Capture the cell that displays the provided text and extract its (X, Y) central coordinate. 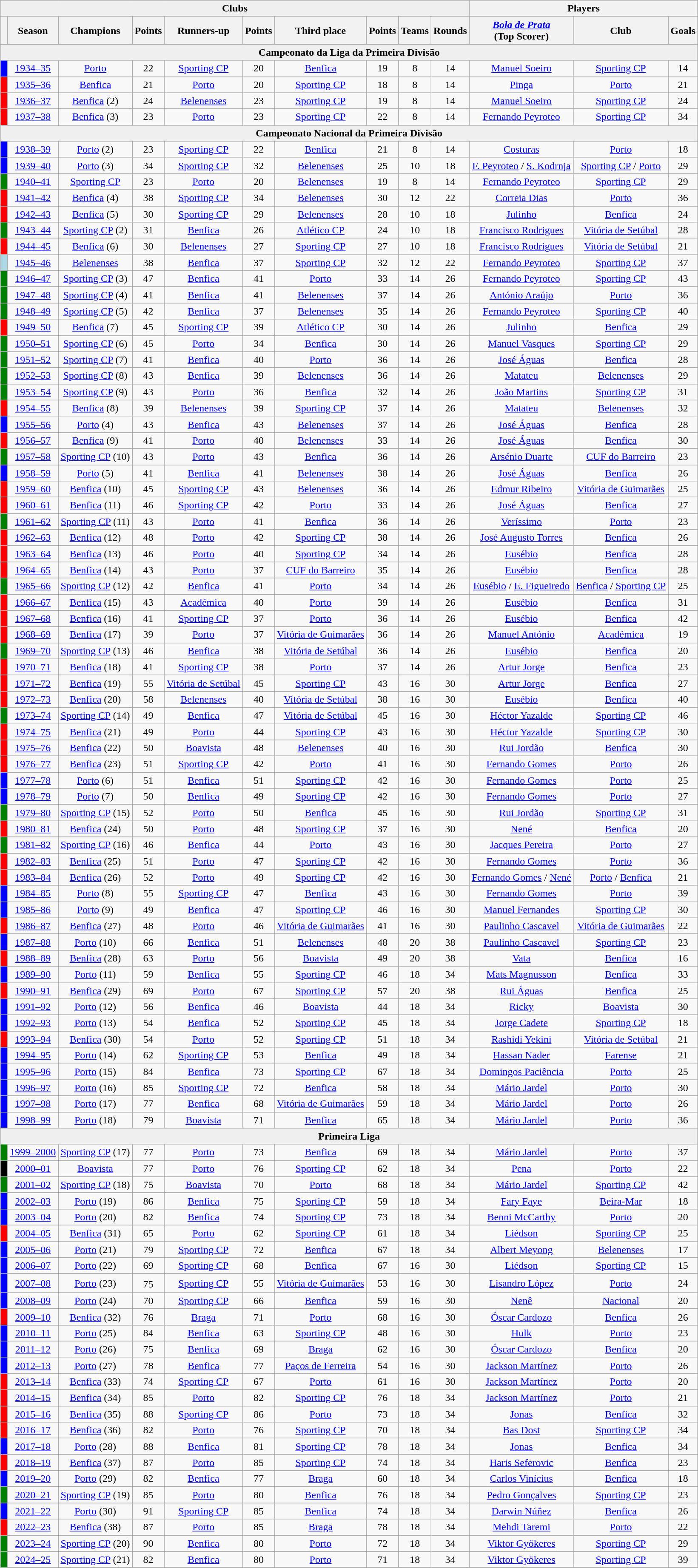
Third place (320, 31)
1984–85 (33, 893)
2018–19 (33, 1463)
1940–41 (33, 181)
Sporting CP (16) (95, 845)
Runners-up (203, 31)
Benfica / Sporting CP (621, 586)
Sporting CP (5) (95, 311)
Jacques Pereira (521, 845)
2011–12 (33, 1349)
Pena (521, 1168)
Porto (23) (95, 1284)
1948–49 (33, 311)
Porto (15) (95, 1072)
Campeonato Nacional da Primeira Divisão (349, 133)
Sporting CP (21) (95, 1559)
Benfica (29) (95, 991)
Porto (14) (95, 1055)
1942–43 (33, 214)
Benfica (8) (95, 408)
2014–15 (33, 1398)
1944–45 (33, 247)
1937–38 (33, 117)
Pinga (521, 85)
Benfica (15) (95, 602)
Rui Águas (521, 991)
Benfica (35) (95, 1414)
Sporting CP (6) (95, 343)
Hassan Nader (521, 1055)
1964–65 (33, 570)
Porto (4) (95, 424)
Bola de Prata(Top Scorer) (521, 31)
2003–04 (33, 1217)
Benfica (17) (95, 635)
Benfica (25) (95, 861)
Benfica (6) (95, 247)
Carlos Vinícius (521, 1479)
Benfica (2) (95, 101)
2004–05 (33, 1233)
Hulk (521, 1333)
Mehdi Taremi (521, 1527)
2017–18 (33, 1446)
Sporting CP (14) (95, 715)
1969–70 (33, 651)
Fary Faye (521, 1201)
Campeonato da Liga da Primeira Divisão (349, 52)
Sporting CP (18) (95, 1185)
Benfica (10) (95, 489)
1939–40 (33, 165)
2016–17 (33, 1430)
1974–75 (33, 732)
Porto (6) (95, 780)
1976–77 (33, 764)
Lisandro López (521, 1284)
Club (621, 31)
Benfica (11) (95, 505)
Porto (5) (95, 473)
António Araújo (521, 295)
2009–10 (33, 1317)
1947–48 (33, 295)
Sporting CP (13) (95, 651)
Eusébio / E. Figueiredo (521, 586)
1980–81 (33, 829)
1971–72 (33, 683)
2021–22 (33, 1511)
Costuras (521, 149)
1993–94 (33, 1039)
1953–54 (33, 392)
2010–11 (33, 1333)
1981–82 (33, 845)
1982–83 (33, 861)
Porto (9) (95, 910)
1936–37 (33, 101)
Sporting CP (8) (95, 376)
Mats Magnusson (521, 974)
Players (584, 9)
1991–92 (33, 1007)
Correia Dias (521, 198)
Benfica (26) (95, 877)
Benfica (9) (95, 440)
Nené (521, 829)
Darwin Núñez (521, 1511)
2002–03 (33, 1201)
Rashidi Yekini (521, 1039)
1949–50 (33, 327)
Porto (20) (95, 1217)
1973–74 (33, 715)
57 (383, 991)
Porto (8) (95, 893)
Clubs (235, 9)
Veríssimo (521, 522)
Benfica (19) (95, 683)
Benfica (30) (95, 1039)
Nacional (621, 1301)
Porto (21) (95, 1249)
1979–80 (33, 813)
Porto / Benfica (621, 877)
Benfica (38) (95, 1527)
15 (683, 1266)
2019–20 (33, 1479)
Benfica (23) (95, 764)
1987–88 (33, 942)
Manuel Fernandes (521, 910)
81 (259, 1446)
Porto (27) (95, 1365)
1986–87 (33, 926)
Manuel António (521, 635)
F. Peyroteo / S. Kodrnja (521, 165)
Benfica (4) (95, 198)
Sporting CP (20) (95, 1543)
Albert Meyong (521, 1249)
Porto (28) (95, 1446)
João Martins (521, 392)
Manuel Vasques (521, 343)
Porto (18) (95, 1120)
Sporting CP (4) (95, 295)
Benfica (37) (95, 1463)
Season (33, 31)
1958–59 (33, 473)
Benfica (7) (95, 327)
Benfica (18) (95, 667)
Benfica (34) (95, 1398)
Porto (16) (95, 1088)
1998–99 (33, 1120)
Benfica (33) (95, 1381)
1951–52 (33, 360)
1962–63 (33, 538)
2001–02 (33, 1185)
1992–93 (33, 1023)
Porto (22) (95, 1266)
Porto (26) (95, 1349)
2008–09 (33, 1301)
1985–86 (33, 910)
Benfica (21) (95, 732)
Edmur Ribeiro (521, 489)
Fernando Gomes / Nené (521, 877)
Benfica (24) (95, 829)
Paços de Ferreira (320, 1365)
Benfica (20) (95, 699)
Sporting CP (19) (95, 1495)
2020–21 (33, 1495)
1999–2000 (33, 1152)
Pedro Gonçalves (521, 1495)
Benfica (13) (95, 554)
1934–35 (33, 68)
1972–73 (33, 699)
1963–64 (33, 554)
1966–67 (33, 602)
Bas Dost (521, 1430)
Porto (2) (95, 149)
Benfica (31) (95, 1233)
Sporting CP (10) (95, 457)
Sporting CP (2) (95, 230)
Benfica (22) (95, 748)
1935–36 (33, 85)
Porto (11) (95, 974)
1997–98 (33, 1104)
1968–69 (33, 635)
Porto (29) (95, 1479)
1946–47 (33, 279)
Porto (30) (95, 1511)
91 (148, 1511)
Benfica (36) (95, 1430)
1938–39 (33, 149)
Benfica (32) (95, 1317)
Porto (12) (95, 1007)
Goals (683, 31)
1994–95 (33, 1055)
Sporting CP (7) (95, 360)
1970–71 (33, 667)
2000–01 (33, 1168)
1990–91 (33, 991)
2007–08 (33, 1284)
1989–90 (33, 974)
Porto (13) (95, 1023)
2012–13 (33, 1365)
Haris Seferovic (521, 1463)
2022–23 (33, 1527)
1957–58 (33, 457)
1977–78 (33, 780)
Porto (10) (95, 942)
Arsénio Duarte (521, 457)
Sporting CP (17) (95, 1152)
Porto (19) (95, 1201)
Benfica (16) (95, 618)
2015–16 (33, 1414)
1961–62 (33, 522)
Vata (521, 958)
2005–06 (33, 1249)
Champions (95, 31)
1955–56 (33, 424)
Beira-Mar (621, 1201)
90 (148, 1543)
1988–89 (33, 958)
60 (383, 1479)
Sporting CP (11) (95, 522)
Ricky (521, 1007)
2023–24 (33, 1543)
1965–66 (33, 586)
Rounds (450, 31)
1995–96 (33, 1072)
Sporting CP (15) (95, 813)
Benfica (5) (95, 214)
1943–44 (33, 230)
2013–14 (33, 1381)
1952–53 (33, 376)
Jorge Cadete (521, 1023)
1941–42 (33, 198)
1950–51 (33, 343)
Porto (24) (95, 1301)
Benni McCarthy (521, 1217)
1956–57 (33, 440)
Porto (3) (95, 165)
1996–97 (33, 1088)
Domingos Paciência (521, 1072)
1983–84 (33, 877)
1978–79 (33, 797)
Sporting CP (9) (95, 392)
1975–76 (33, 748)
2024–25 (33, 1559)
Sporting CP / Porto (621, 165)
Porto (17) (95, 1104)
José Augusto Torres (521, 538)
Primeira Liga (349, 1136)
17 (683, 1249)
Porto (7) (95, 797)
1959–60 (33, 489)
Sporting CP (3) (95, 279)
Benfica (27) (95, 926)
Porto (25) (95, 1333)
Benfica (3) (95, 117)
Sporting CP (12) (95, 586)
Benfica (28) (95, 958)
2006–07 (33, 1266)
Farense (621, 1055)
1945–46 (33, 263)
Nenê (521, 1301)
Benfica (14) (95, 570)
Benfica (12) (95, 538)
Teams (415, 31)
1954–55 (33, 408)
1967–68 (33, 618)
1960–61 (33, 505)
